Find where the given text appears and provide that cell's center as [X, Y] coordinate. 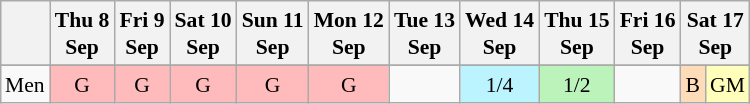
Thu 8Sep [82, 33]
Sat 10Sep [204, 33]
Wed 14Sep [500, 33]
1/2 [577, 84]
1/4 [500, 84]
Men [25, 84]
B [694, 84]
Mon 12Sep [349, 33]
Sat 17Sep [716, 33]
Thu 15Sep [577, 33]
Tue 13Sep [424, 33]
Fri 9Sep [142, 33]
GM [728, 84]
Fri 16Sep [648, 33]
Sun 11Sep [273, 33]
